Determine the [x, y] coordinate at the center of the cell enclosing the given text.  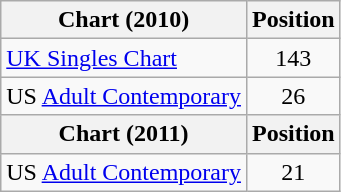
143 [293, 58]
26 [293, 96]
21 [293, 172]
UK Singles Chart [124, 58]
Chart (2010) [124, 20]
Chart (2011) [124, 134]
